For the text-containing cell, return its midpoint in (X, Y) coordinate format. 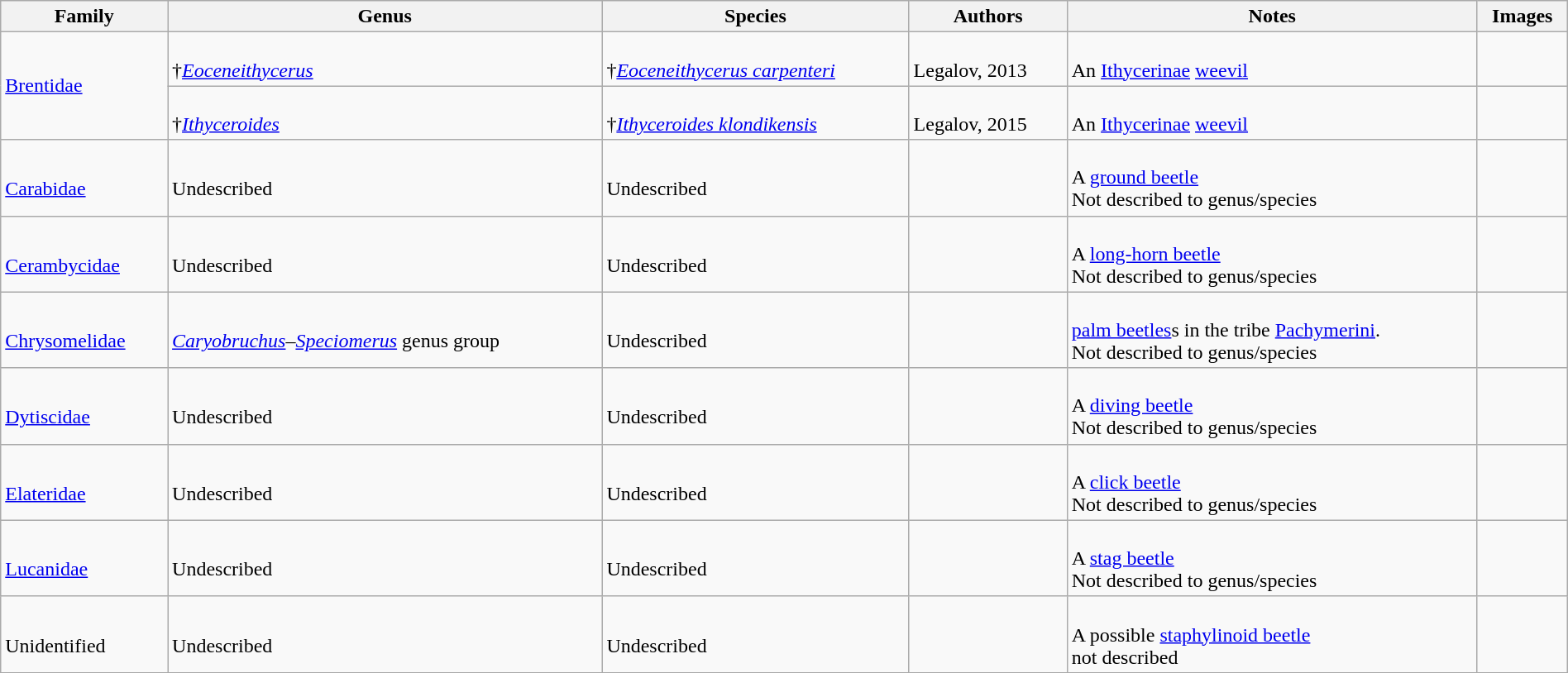
A possible staphylinoid beetle not described (1272, 634)
A click beetleNot described to genus/species (1272, 482)
Dytiscidae (84, 406)
palm beetless in the tribe Pachymerini. Not described to genus/species (1272, 330)
Lucanidae (84, 558)
Carabidae (84, 178)
†Eoceneithycerus (385, 60)
Elateridae (84, 482)
A stag beetleNot described to genus/species (1272, 558)
Images (1522, 17)
Legalov, 2013 (987, 60)
Family (84, 17)
Legalov, 2015 (987, 112)
Brentidae (84, 86)
†Eoceneithycerus carpenteri (756, 60)
†Ithyceroides klondikensis (756, 112)
Species (756, 17)
A ground beetleNot described to genus/species (1272, 178)
Cerambycidae (84, 254)
A diving beetleNot described to genus/species (1272, 406)
†Ithyceroides (385, 112)
Notes (1272, 17)
Genus (385, 17)
Chrysomelidae (84, 330)
Caryobruchus–Speciomerus genus group (385, 330)
A long-horn beetleNot described to genus/species (1272, 254)
Unidentified (84, 634)
Authors (987, 17)
